Determine the (X, Y) coordinate at the center of the cell enclosing the given text.  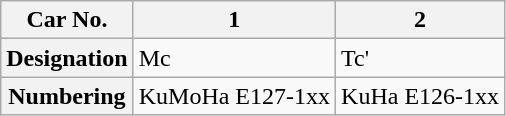
KuHa E126-1xx (420, 96)
1 (234, 20)
Mc (234, 58)
Car No. (67, 20)
Tc' (420, 58)
Designation (67, 58)
KuMoHa E127-1xx (234, 96)
2 (420, 20)
Numbering (67, 96)
